For the text-containing cell, return its midpoint in (X, Y) coordinate format. 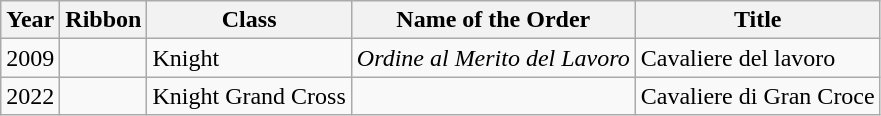
Cavaliere del lavoro (758, 58)
Ribbon (104, 20)
Year (30, 20)
Title (758, 20)
Class (249, 20)
2022 (30, 96)
Knight Grand Cross (249, 96)
Ordine al Merito del Lavoro (493, 58)
2009 (30, 58)
Knight (249, 58)
Name of the Order (493, 20)
Cavaliere di Gran Croce (758, 96)
